Detect which cell encompasses the target text, then output its (x, y) center coordinate. 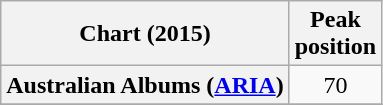
Australian Albums (ARIA) (145, 85)
Peakposition (335, 34)
Chart (2015) (145, 34)
70 (335, 85)
